Identify which cell holds the provided text, then report its [X, Y] central coordinate. 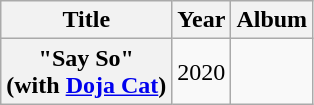
Year [202, 20]
Album [272, 20]
Title [86, 20]
"Say So"(with Doja Cat) [86, 72]
2020 [202, 72]
